Find where the given text appears and provide that cell's center as (x, y) coordinate. 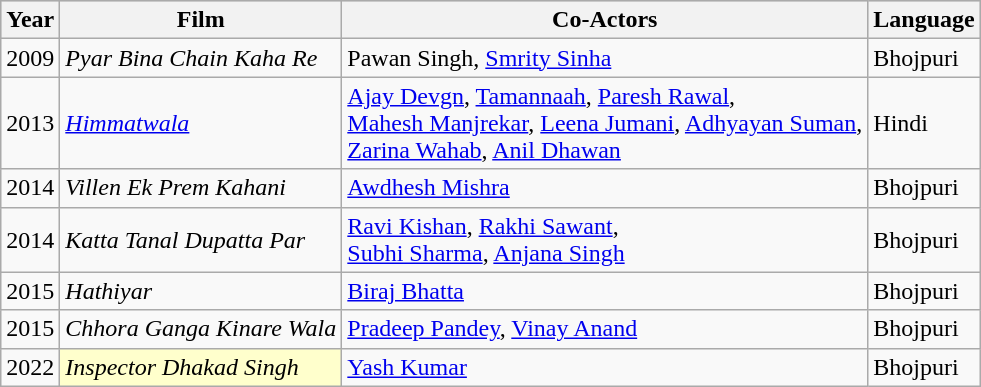
2013 (30, 123)
Villen Ek Prem Kahani (201, 188)
Katta Tanal Dupatta Par (201, 240)
Film (201, 20)
Pradeep Pandey, Vinay Anand (605, 329)
Chhora Ganga Kinare Wala (201, 329)
Hathiyar (201, 291)
Awdhesh Mishra (605, 188)
Year (30, 20)
2009 (30, 58)
Pyar Bina Chain Kaha Re (201, 58)
Hindi (924, 123)
Co-Actors (605, 20)
Ajay Devgn, Tamannaah, Paresh Rawal, Mahesh Manjrekar, Leena Jumani, Adhyayan Suman, Zarina Wahab, Anil Dhawan (605, 123)
Biraj Bhatta (605, 291)
Inspector Dhakad Singh (201, 367)
Yash Kumar (605, 367)
2022 (30, 367)
Pawan Singh, Smrity Sinha (605, 58)
Ravi Kishan, Rakhi Sawant,Subhi Sharma, Anjana Singh (605, 240)
Himmatwala (201, 123)
Language (924, 20)
